Locate the cell with the specified text and output its (X, Y) center coordinate. 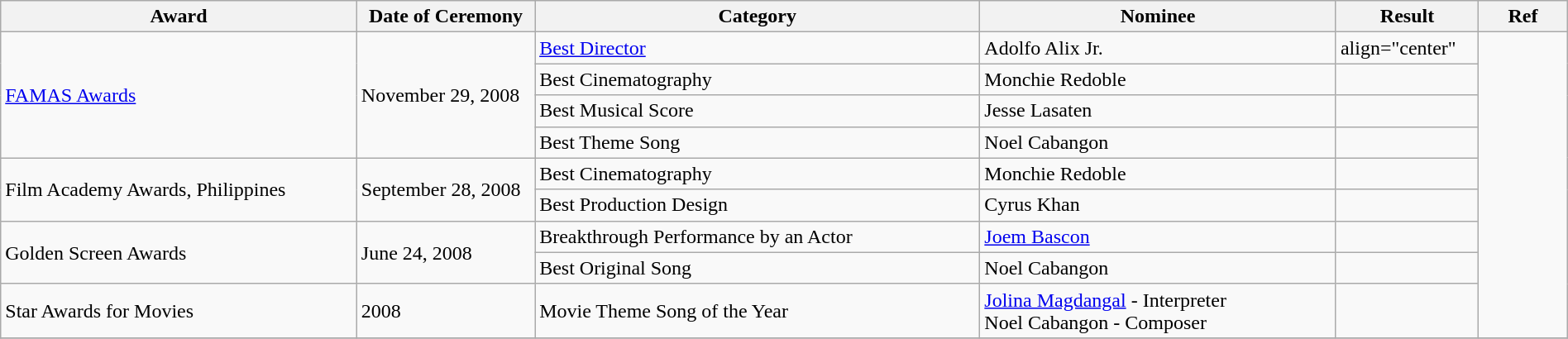
Best Director (758, 48)
Best Musical Score (758, 111)
Category (758, 17)
Jesse Lasaten (1158, 111)
align="center" (1407, 48)
Best Original Song (758, 268)
Ref (1523, 17)
Cyrus Khan (1158, 205)
2008 (445, 311)
Adolfo Alix Jr. (1158, 48)
Result (1407, 17)
Award (179, 17)
September 28, 2008 (445, 189)
Film Academy Awards, Philippines (179, 189)
Breakthrough Performance by an Actor (758, 236)
FAMAS Awards (179, 95)
Golden Screen Awards (179, 252)
November 29, 2008 (445, 95)
Best Production Design (758, 205)
Joem Bascon (1158, 236)
Star Awards for Movies (179, 311)
Best Theme Song (758, 142)
Date of Ceremony (445, 17)
Movie Theme Song of the Year (758, 311)
Nominee (1158, 17)
June 24, 2008 (445, 252)
Jolina Magdangal - Interpreter Noel Cabangon - Composer (1158, 311)
